Determine the (x, y) coordinate at the center of the cell enclosing the given text.  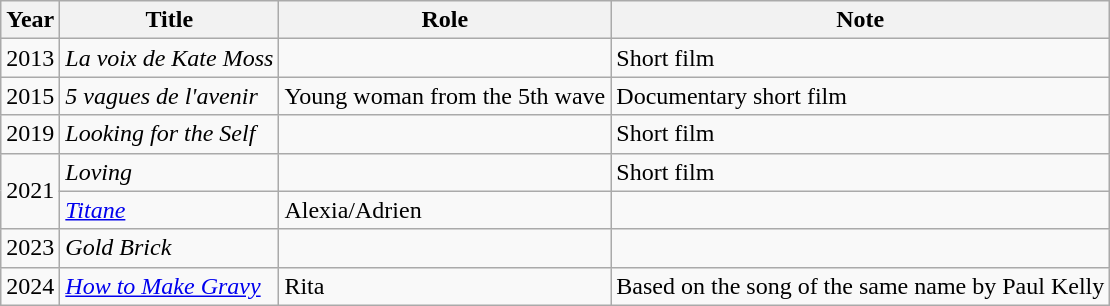
Gold Brick (170, 248)
Alexia/Adrien (445, 210)
2024 (30, 286)
Title (170, 20)
2021 (30, 191)
Young woman from the 5th wave (445, 96)
Titane (170, 210)
Looking for the Self (170, 134)
La voix de Kate Moss (170, 58)
Rita (445, 286)
Role (445, 20)
Documentary short film (860, 96)
2013 (30, 58)
How to Make Gravy (170, 286)
2023 (30, 248)
Note (860, 20)
2015 (30, 96)
Loving (170, 172)
5 vagues de l'avenir (170, 96)
2019 (30, 134)
Year (30, 20)
Based on the song of the same name by Paul Kelly (860, 286)
